For the text-containing cell, return its midpoint in [X, Y] coordinate format. 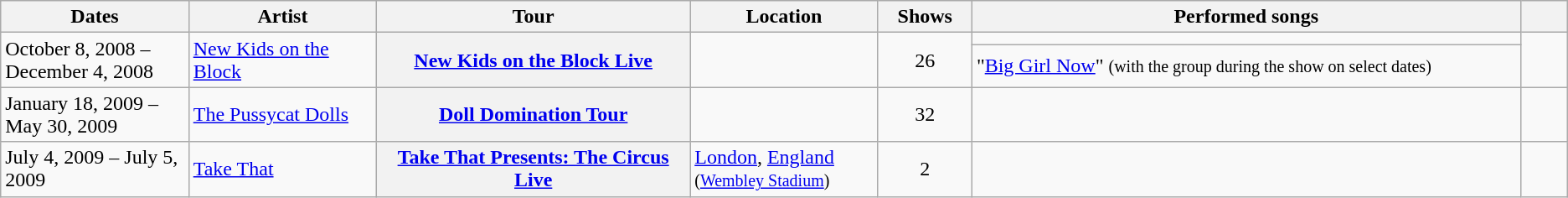
October 8, 2008 – December 4, 2008 [95, 60]
Doll Domination Tour [534, 114]
Location [784, 17]
2 [925, 169]
Shows [925, 17]
The Pussycat Dolls [282, 114]
26 [925, 60]
32 [925, 114]
London, England (Wembley Stadium) [784, 169]
July 4, 2009 – July 5, 2009 [95, 169]
Artist [282, 17]
Dates [95, 17]
"Big Girl Now" (with the group during the show on select dates) [1246, 65]
Take That [282, 169]
New Kids on the Block [282, 60]
Tour [534, 17]
New Kids on the Block Live [534, 60]
Take That Presents: The Circus Live [534, 169]
January 18, 2009 – May 30, 2009 [95, 114]
Performed songs [1246, 17]
